Search for the cell housing the specified text and yield its (x, y) center coordinate. 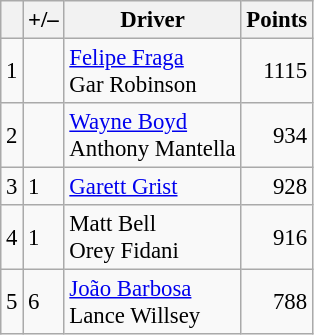
928 (276, 187)
934 (276, 136)
2 (12, 136)
1115 (276, 72)
Points (276, 20)
916 (276, 238)
Felipe Fraga Gar Robinson (152, 72)
Garett Grist (152, 187)
João Barbosa Lance Willsey (152, 302)
788 (276, 302)
Driver (152, 20)
Wayne Boyd Anthony Mantella (152, 136)
5 (12, 302)
4 (12, 238)
3 (12, 187)
Matt Bell Orey Fidani (152, 238)
6 (44, 302)
+/– (44, 20)
